Return the [X, Y] coordinate for the center point of the cell that contains the specified text.  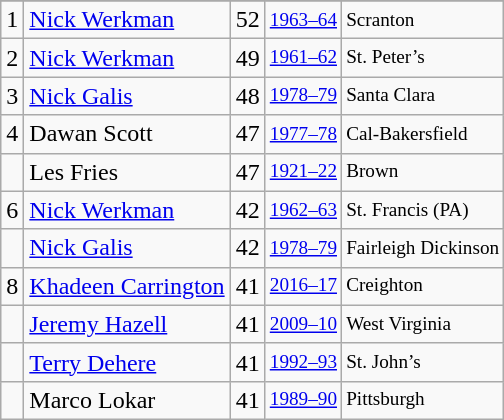
3 [12, 96]
Les Fries [127, 172]
Brown [423, 172]
1963–64 [303, 20]
Pittsburgh [423, 400]
Marco Lokar [127, 400]
2009–10 [303, 324]
2016–17 [303, 286]
West Virginia [423, 324]
1 [12, 20]
Terry Dehere [127, 362]
1961–62 [303, 58]
52 [248, 20]
St. John’s [423, 362]
1989–90 [303, 400]
2 [12, 58]
48 [248, 96]
Scranton [423, 20]
Dawan Scott [127, 134]
49 [248, 58]
Khadeen Carrington [127, 286]
4 [12, 134]
1962–63 [303, 210]
Santa Clara [423, 96]
1921–22 [303, 172]
6 [12, 210]
Creighton [423, 286]
1977–78 [303, 134]
Fairleigh Dickinson [423, 248]
St. Francis (PA) [423, 210]
1992–93 [303, 362]
St. Peter’s [423, 58]
8 [12, 286]
Jeremy Hazell [127, 324]
Cal-Bakersfield [423, 134]
